Identify which cell holds the provided text, then report its (X, Y) central coordinate. 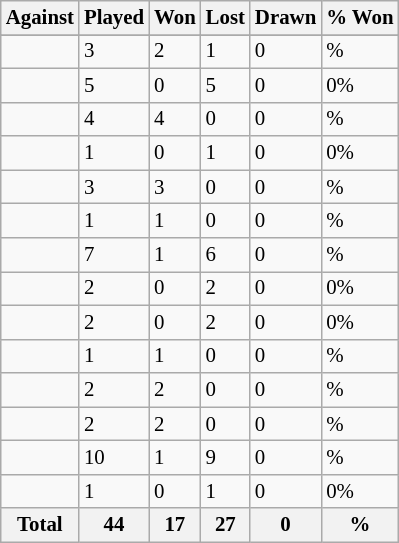
17 (175, 525)
10 (114, 458)
Total (40, 525)
27 (226, 525)
Played (114, 18)
44 (114, 525)
% Won (360, 18)
Lost (226, 18)
Drawn (286, 18)
7 (114, 255)
6 (226, 255)
9 (226, 458)
Against (40, 18)
Won (175, 18)
